From the cell containing the given text, extract its center point as [x, y] coordinate. 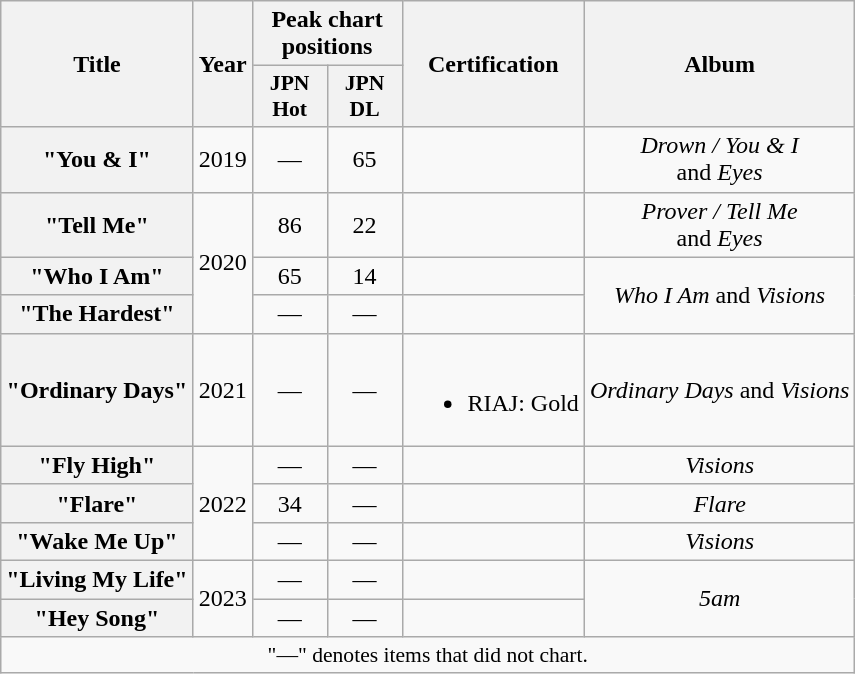
"Living My Life" [97, 579]
Ordinary Days and Visions [719, 390]
"Fly High" [97, 465]
Who I Am and Visions [719, 295]
86 [290, 224]
RIAJ: Gold [493, 390]
Year [222, 64]
JPNDL [364, 96]
Title [97, 64]
34 [290, 503]
2020 [222, 262]
Certification [493, 64]
"Flare" [97, 503]
2019 [222, 160]
"You & I" [97, 160]
"Ordinary Days" [97, 390]
2022 [222, 503]
"Who I Am" [97, 276]
5am [719, 598]
Peak chart positions [327, 34]
"The Hardest" [97, 314]
Flare [719, 503]
"Wake Me Up" [97, 541]
JPNHot [290, 96]
Drown / You & Iand Eyes [719, 160]
2021 [222, 390]
"—" denotes items that did not chart. [428, 655]
"Tell Me" [97, 224]
14 [364, 276]
Album [719, 64]
"Hey Song" [97, 617]
2023 [222, 598]
22 [364, 224]
Prover / Tell Meand Eyes [719, 224]
